Search for the cell housing the specified text and yield its (x, y) center coordinate. 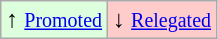
↓ Relegated (162, 20)
↑ Promoted (54, 20)
